Return (x, y) of the center of cell containing provided text 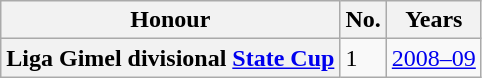
Liga Gimel divisional State Cup (170, 58)
Years (434, 20)
2008–09 (434, 58)
Honour (170, 20)
1 (363, 58)
No. (363, 20)
